Determine the [x, y] coordinate at the center of the cell enclosing the given text.  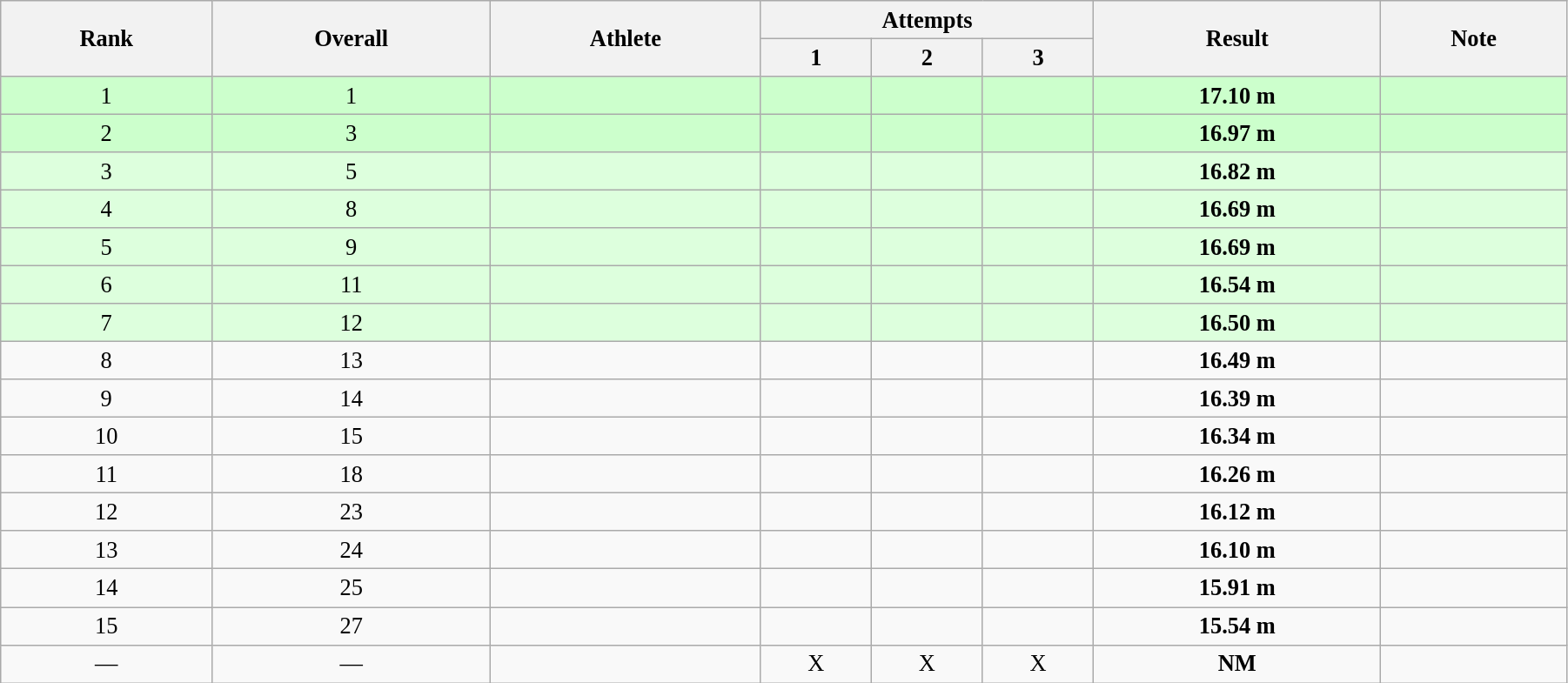
16.50 m [1237, 323]
27 [352, 626]
16.54 m [1237, 285]
Athlete [626, 38]
NM [1237, 664]
7 [106, 323]
16.26 m [1237, 474]
4 [106, 209]
Attempts [928, 19]
10 [106, 436]
16.10 m [1237, 550]
Overall [352, 38]
18 [352, 474]
16.12 m [1237, 512]
16.34 m [1237, 436]
16.82 m [1237, 171]
17.10 m [1237, 95]
Rank [106, 38]
23 [352, 512]
16.49 m [1237, 360]
15.91 m [1237, 588]
24 [352, 550]
15.54 m [1237, 626]
16.39 m [1237, 398]
Result [1237, 38]
Note [1474, 38]
16.97 m [1237, 133]
6 [106, 285]
25 [352, 588]
